Capture the cell that displays the provided text and extract its [X, Y] central coordinate. 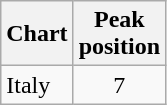
Peakposition [119, 34]
7 [119, 85]
Italy [37, 85]
Chart [37, 34]
